Return (X, Y) of the center of cell containing provided text 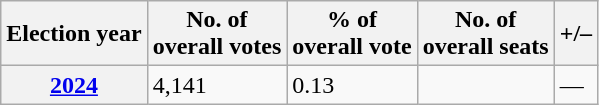
No. ofoverall votes (217, 34)
No. ofoverall seats (486, 34)
% ofoverall vote (352, 34)
0.13 (352, 85)
+/– (576, 34)
2024 (74, 85)
4,141 (217, 85)
Election year (74, 34)
— (576, 85)
